Locate the cell with the specified text and output its [x, y] center coordinate. 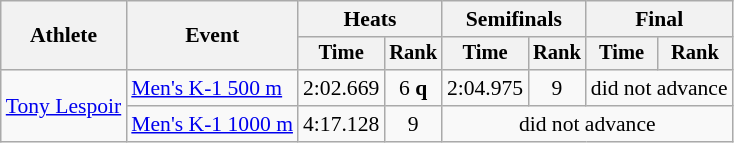
2:04.975 [485, 88]
Event [212, 36]
Men's K-1 1000 m [212, 124]
2:02.669 [341, 88]
Men's K-1 500 m [212, 88]
4:17.128 [341, 124]
Final [660, 19]
Semifinals [514, 19]
Heats [370, 19]
Athlete [64, 36]
6 q [413, 88]
Tony Lespoir [64, 106]
